Scan for the cell matching the given text and deliver its [X, Y] coordinate at center. 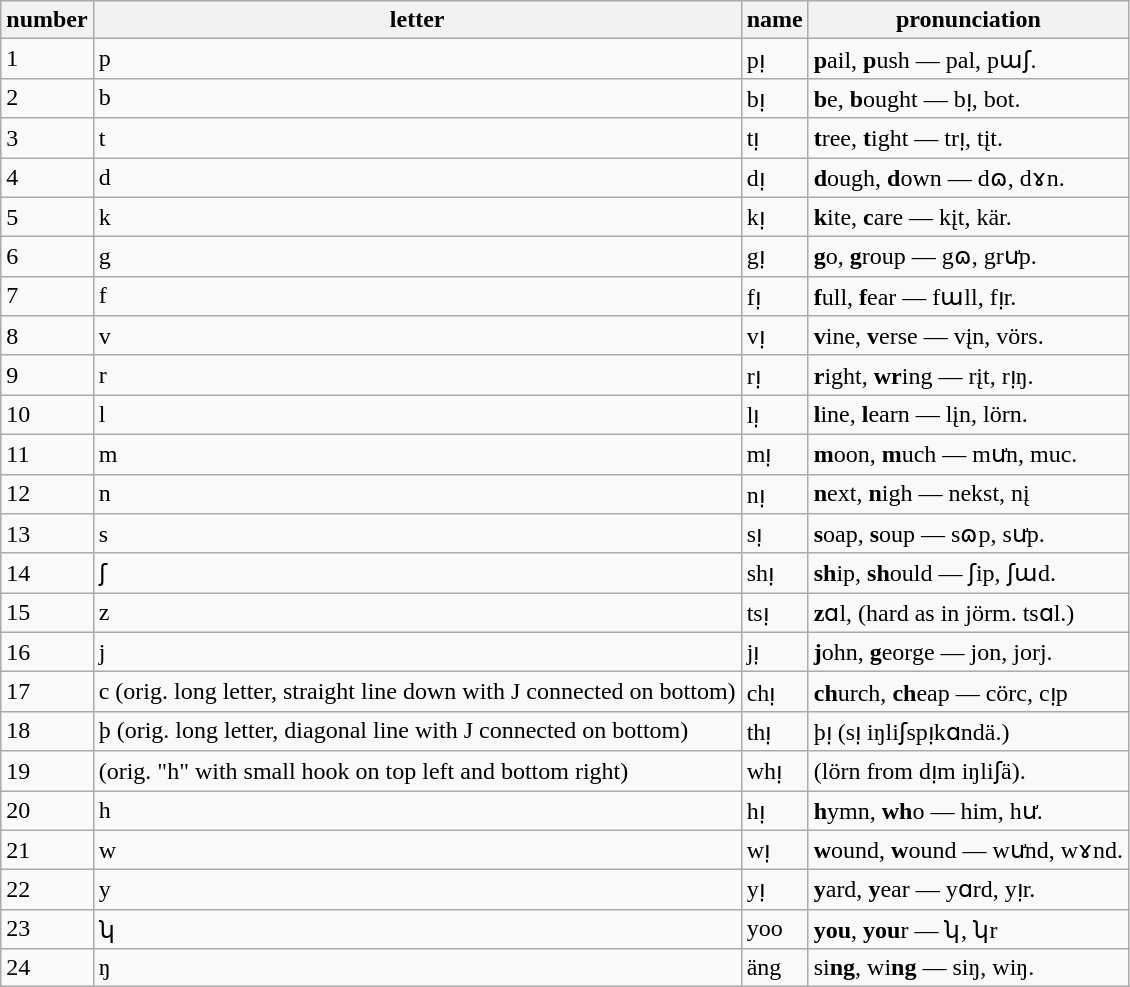
pail, push — pal, pɯʃ. [968, 59]
ship, should — ʃip, ʃɯd. [968, 573]
hı̣ [774, 810]
7 [47, 296]
rı̣ [774, 375]
letter [417, 20]
be, bought — bı̣, bot. [968, 98]
number [47, 20]
name [774, 20]
22 [47, 890]
tsı̣ [774, 613]
bı̣ [774, 98]
m [417, 454]
1 [47, 59]
(lörn from dı̣m iŋliʃä). [968, 771]
vı̣ [774, 336]
9 [47, 375]
tree, tight — trı̣, tįt. [968, 138]
dı̣ [774, 178]
pronunciation [968, 20]
f [417, 296]
5 [47, 217]
chı̣ [774, 692]
2 [47, 98]
23 [47, 929]
ʮ [417, 929]
thı̣ [774, 731]
yard, year — yɑrd, yı̣r. [968, 890]
right, wring — rįt, rı̣ŋ. [968, 375]
6 [47, 257]
21 [47, 850]
pı̣ [774, 59]
john, george — jon, jorj. [968, 652]
moon, much — mưn, muc. [968, 454]
19 [47, 771]
4 [47, 178]
äng [774, 968]
y [417, 890]
15 [47, 613]
z [417, 613]
b [417, 98]
vine, verse — vįn, vörs. [968, 336]
n [417, 494]
p [417, 59]
yı̣ [774, 890]
wound, wound — wưnd, wɤnd. [968, 850]
yoo [774, 929]
go, group — gɷ, grưp. [968, 257]
(orig. "h" with small hook on top left and bottom right) [417, 771]
full, fear — fɯll, fı̣r. [968, 296]
mı̣ [774, 454]
sı̣ [774, 534]
kı̣ [774, 217]
w [417, 850]
wı̣ [774, 850]
dough, down — dɷ, dɤn. [968, 178]
18 [47, 731]
17 [47, 692]
tı̣ [774, 138]
13 [47, 534]
fı̣ [774, 296]
g [417, 257]
14 [47, 573]
kite, care — kįt, kär. [968, 217]
gı̣ [774, 257]
12 [47, 494]
d [417, 178]
h [417, 810]
next, nigh — nekst, nį [968, 494]
20 [47, 810]
8 [47, 336]
church, cheap — cörc, cı̣p [968, 692]
ŋ [417, 968]
s [417, 534]
lı̣ [774, 415]
soap, soup — sɷp, sưp. [968, 534]
shı̣ [774, 573]
3 [47, 138]
sing, wing — siŋ, wiŋ. [968, 968]
þ (orig. long letter, diagonal line with J connected on bottom) [417, 731]
þı̣ (sı̣ iŋliʃspı̣kɑndä.) [968, 731]
t [417, 138]
24 [47, 968]
c (orig. long letter, straight line down with J connected on bottom) [417, 692]
r [417, 375]
nı̣ [774, 494]
jı̣ [774, 652]
11 [47, 454]
l [417, 415]
line, learn — lįn, lörn. [968, 415]
j [417, 652]
10 [47, 415]
hymn, who — him, hư. [968, 810]
zɑl, (hard as in jörm. tsɑl.) [968, 613]
k [417, 217]
ʃ [417, 573]
v [417, 336]
whı̣ [774, 771]
you, your — ʮ, ʮr [968, 929]
16 [47, 652]
